Output the (X, Y) coordinate of the center of the cell containing the given text.  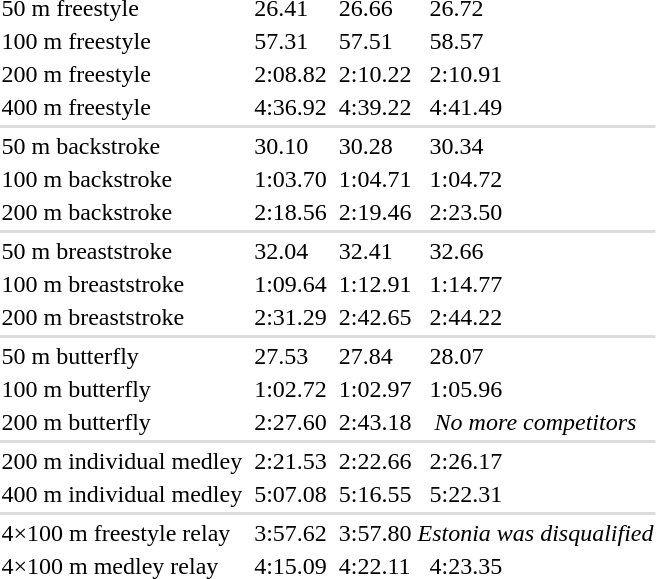
2:22.66 (375, 461)
1:03.70 (291, 179)
32.04 (291, 251)
100 m breaststroke (122, 284)
1:02.72 (291, 389)
57.31 (291, 41)
Estonia was disqualified (536, 533)
2:21.53 (291, 461)
400 m individual medley (122, 494)
50 m butterfly (122, 356)
27.53 (291, 356)
32.66 (542, 251)
2:43.18 (375, 422)
200 m breaststroke (122, 317)
57.51 (375, 41)
2:42.65 (375, 317)
28.07 (542, 356)
5:07.08 (291, 494)
1:05.96 (542, 389)
200 m freestyle (122, 74)
27.84 (375, 356)
4:41.49 (542, 107)
4:39.22 (375, 107)
1:04.71 (375, 179)
3:57.80 (375, 533)
200 m backstroke (122, 212)
400 m freestyle (122, 107)
1:12.91 (375, 284)
3:57.62 (291, 533)
2:23.50 (542, 212)
32.41 (375, 251)
2:08.82 (291, 74)
No more competitors (536, 422)
100 m backstroke (122, 179)
4:36.92 (291, 107)
30.34 (542, 146)
200 m butterfly (122, 422)
5:16.55 (375, 494)
2:27.60 (291, 422)
100 m freestyle (122, 41)
2:19.46 (375, 212)
30.28 (375, 146)
100 m butterfly (122, 389)
5:22.31 (542, 494)
30.10 (291, 146)
50 m breaststroke (122, 251)
50 m backstroke (122, 146)
58.57 (542, 41)
1:09.64 (291, 284)
2:44.22 (542, 317)
2:31.29 (291, 317)
2:26.17 (542, 461)
2:18.56 (291, 212)
1:02.97 (375, 389)
4×100 m freestyle relay (122, 533)
2:10.91 (542, 74)
200 m individual medley (122, 461)
1:04.72 (542, 179)
2:10.22 (375, 74)
1:14.77 (542, 284)
